Extract the (x, y) coordinate from the center of the cell holding the provided text.  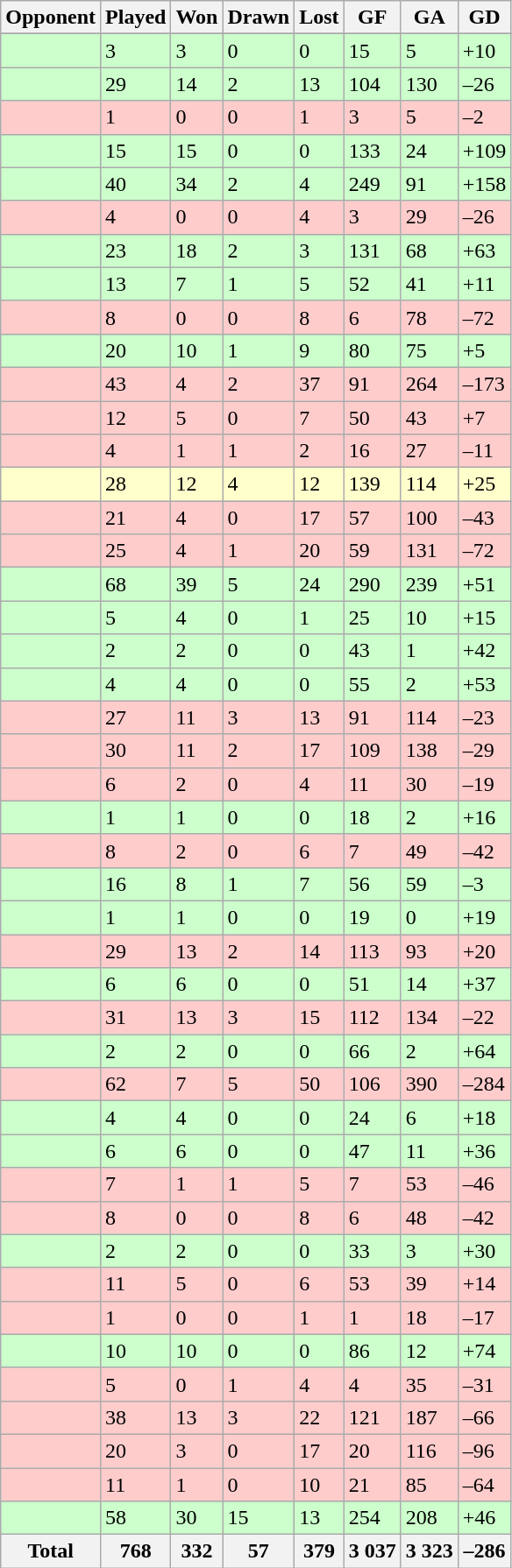
768 (136, 1551)
31 (136, 1018)
56 (372, 884)
–96 (484, 1451)
254 (372, 1518)
40 (136, 184)
78 (430, 317)
86 (372, 1351)
+30 (484, 1251)
3 037 (372, 1551)
GF (372, 18)
Drawn (259, 18)
104 (372, 84)
112 (372, 1018)
–2 (484, 117)
208 (430, 1518)
47 (372, 1151)
+16 (484, 817)
+7 (484, 418)
49 (430, 851)
+74 (484, 1351)
+20 (484, 950)
Won (196, 18)
23 (136, 251)
+36 (484, 1151)
139 (372, 484)
52 (372, 284)
Lost (319, 18)
–173 (484, 384)
19 (372, 917)
Opponent (51, 18)
–11 (484, 451)
+11 (484, 284)
+5 (484, 350)
93 (430, 950)
51 (372, 985)
109 (372, 751)
+64 (484, 1051)
62 (136, 1084)
80 (372, 350)
48 (430, 1218)
–64 (484, 1485)
–29 (484, 751)
130 (430, 84)
106 (372, 1084)
–286 (484, 1551)
138 (430, 751)
100 (430, 518)
379 (319, 1551)
134 (430, 1018)
–31 (484, 1384)
+19 (484, 917)
264 (430, 384)
290 (372, 584)
116 (430, 1451)
85 (430, 1485)
–43 (484, 518)
+37 (484, 985)
–66 (484, 1417)
–17 (484, 1317)
Played (136, 18)
GA (430, 18)
3 323 (430, 1551)
113 (372, 950)
Total (51, 1551)
–3 (484, 884)
121 (372, 1417)
41 (430, 284)
9 (319, 350)
+46 (484, 1518)
–22 (484, 1018)
28 (136, 484)
332 (196, 1551)
+53 (484, 684)
–23 (484, 717)
133 (372, 151)
+63 (484, 251)
37 (319, 384)
35 (430, 1384)
GD (484, 18)
55 (372, 684)
+25 (484, 484)
58 (136, 1518)
+158 (484, 184)
249 (372, 184)
+42 (484, 651)
239 (430, 584)
–284 (484, 1084)
390 (430, 1084)
66 (372, 1051)
22 (319, 1417)
38 (136, 1417)
+18 (484, 1118)
+10 (484, 51)
+15 (484, 618)
+51 (484, 584)
34 (196, 184)
–46 (484, 1184)
33 (372, 1251)
75 (430, 350)
+14 (484, 1284)
187 (430, 1417)
+109 (484, 151)
–19 (484, 784)
